Locate the cell with the specified text and output its [X, Y] center coordinate. 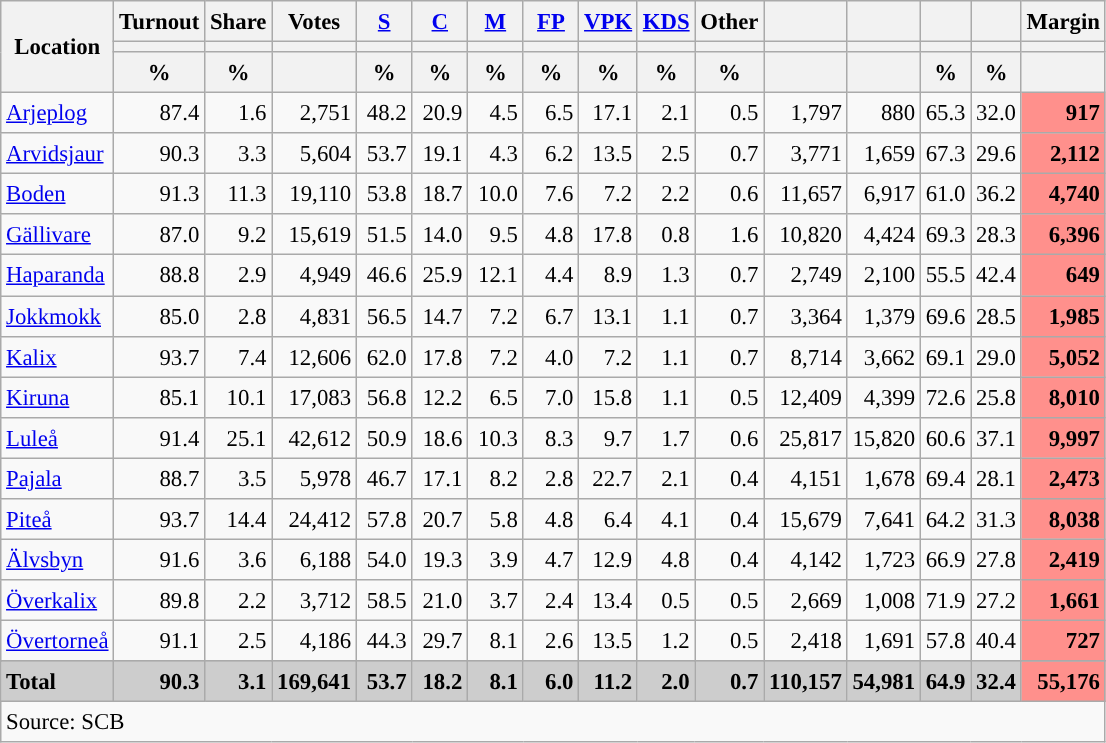
32.0 [996, 114]
21.0 [440, 600]
15,820 [884, 438]
10.0 [496, 194]
3.1 [238, 682]
Gällivare [58, 234]
54.0 [384, 560]
32.4 [996, 682]
4,151 [806, 478]
12,409 [806, 398]
10.3 [496, 438]
2,751 [314, 114]
13.1 [608, 316]
Luleå [58, 438]
20.9 [440, 114]
55.5 [945, 276]
9.5 [496, 234]
17,083 [314, 398]
15,619 [314, 234]
91.1 [160, 640]
6.4 [608, 520]
15.8 [608, 398]
48.2 [384, 114]
3,771 [806, 154]
1,723 [884, 560]
4.1 [666, 520]
14.7 [440, 316]
Margin [1063, 22]
7.6 [551, 194]
11.2 [608, 682]
56.8 [384, 398]
8.3 [551, 438]
Övertorneå [58, 640]
Älvsbyn [58, 560]
7.4 [238, 356]
3,364 [806, 316]
64.2 [945, 520]
Överkalix [58, 600]
1,379 [884, 316]
1.7 [666, 438]
22.7 [608, 478]
2,749 [806, 276]
12.1 [496, 276]
4,424 [884, 234]
28.3 [996, 234]
1,008 [884, 600]
110,157 [806, 682]
91.6 [160, 560]
6,188 [314, 560]
65.3 [945, 114]
58.5 [384, 600]
917 [1063, 114]
3.7 [496, 600]
87.4 [160, 114]
10,820 [806, 234]
2.4 [551, 600]
727 [1063, 640]
53.8 [384, 194]
15,679 [806, 520]
Haparanda [58, 276]
3.3 [238, 154]
50.9 [384, 438]
FP [551, 22]
6,917 [884, 194]
8.2 [496, 478]
2,419 [1063, 560]
4,740 [1063, 194]
1,661 [1063, 600]
4,142 [806, 560]
Votes [314, 22]
KDS [666, 22]
0.8 [666, 234]
55,176 [1063, 682]
14.4 [238, 520]
44.3 [384, 640]
28.5 [996, 316]
6.0 [551, 682]
1,985 [1063, 316]
25.1 [238, 438]
14.0 [440, 234]
54,981 [884, 682]
19.3 [440, 560]
6.7 [551, 316]
36.2 [996, 194]
9.2 [238, 234]
2.6 [551, 640]
10.1 [238, 398]
2,100 [884, 276]
Total [58, 682]
8,038 [1063, 520]
Kalix [58, 356]
89.8 [160, 600]
Pajala [58, 478]
91.3 [160, 194]
1.3 [666, 276]
S [384, 22]
7,641 [884, 520]
56.5 [384, 316]
3.9 [496, 560]
2,418 [806, 640]
88.7 [160, 478]
4.0 [551, 356]
29.7 [440, 640]
25.9 [440, 276]
5,604 [314, 154]
11,657 [806, 194]
4,399 [884, 398]
64.9 [945, 682]
12.9 [608, 560]
40.4 [996, 640]
3.6 [238, 560]
8,010 [1063, 398]
69.6 [945, 316]
29.6 [996, 154]
2,112 [1063, 154]
91.4 [160, 438]
29.0 [996, 356]
20.7 [440, 520]
4,831 [314, 316]
880 [884, 114]
31.3 [996, 520]
27.2 [996, 600]
Location [58, 47]
3,712 [314, 600]
Source: SCB [554, 722]
28.1 [996, 478]
8.9 [608, 276]
M [496, 22]
18.2 [440, 682]
62.0 [384, 356]
69.3 [945, 234]
4.4 [551, 276]
4,949 [314, 276]
61.0 [945, 194]
19.1 [440, 154]
42,612 [314, 438]
1.2 [666, 640]
2,669 [806, 600]
C [440, 22]
60.6 [945, 438]
12,606 [314, 356]
3.5 [238, 478]
69.4 [945, 478]
9.7 [608, 438]
46.7 [384, 478]
5.8 [496, 520]
6.2 [551, 154]
69.1 [945, 356]
72.6 [945, 398]
18.6 [440, 438]
24,412 [314, 520]
71.9 [945, 600]
11.3 [238, 194]
51.5 [384, 234]
12.2 [440, 398]
Piteå [58, 520]
169,641 [314, 682]
85.0 [160, 316]
25,817 [806, 438]
1,659 [884, 154]
66.9 [945, 560]
1,797 [806, 114]
Kiruna [58, 398]
4.7 [551, 560]
8,714 [806, 356]
2.0 [666, 682]
Jokkmokk [58, 316]
Share [238, 22]
9,997 [1063, 438]
37.1 [996, 438]
Arjeplog [58, 114]
88.8 [160, 276]
4.3 [496, 154]
13.4 [608, 600]
Other [730, 22]
46.6 [384, 276]
85.1 [160, 398]
Boden [58, 194]
4.5 [496, 114]
19,110 [314, 194]
VPK [608, 22]
6,396 [1063, 234]
25.8 [996, 398]
Turnout [160, 22]
67.3 [945, 154]
Arvidsjaur [58, 154]
3,662 [884, 356]
1,691 [884, 640]
1,678 [884, 478]
2.9 [238, 276]
4,186 [314, 640]
5,052 [1063, 356]
18.7 [440, 194]
7.0 [551, 398]
87.0 [160, 234]
42.4 [996, 276]
2,473 [1063, 478]
5,978 [314, 478]
27.8 [996, 560]
649 [1063, 276]
